From the cell containing the given text, extract its center point as [x, y] coordinate. 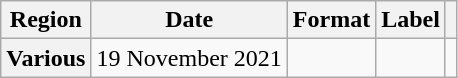
Label [411, 20]
Format [331, 20]
Various [46, 58]
Region [46, 20]
Date [189, 20]
19 November 2021 [189, 58]
